Provide the (x, y) coordinate of the cell's center where the given text is located.  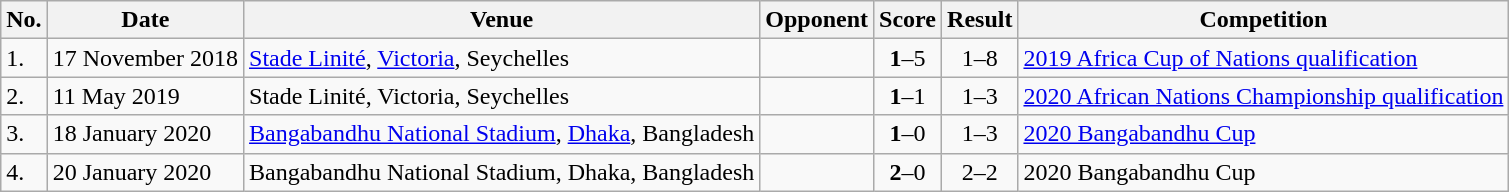
20 January 2020 (145, 172)
18 January 2020 (145, 134)
2. (24, 96)
1–8 (980, 58)
Venue (502, 20)
1. (24, 58)
4. (24, 172)
2–2 (980, 172)
1–0 (908, 134)
2019 Africa Cup of Nations qualification (1264, 58)
11 May 2019 (145, 96)
Result (980, 20)
Date (145, 20)
1–5 (908, 58)
1–1 (908, 96)
No. (24, 20)
Score (908, 20)
2020 African Nations Championship qualification (1264, 96)
17 November 2018 (145, 58)
Competition (1264, 20)
3. (24, 134)
2–0 (908, 172)
Opponent (817, 20)
